Find where the given text appears and provide that cell's center as (x, y) coordinate. 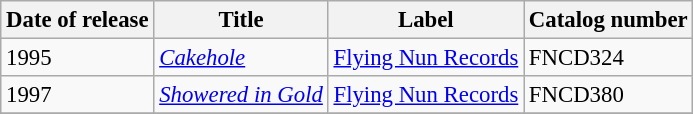
FNCD380 (608, 95)
Catalog number (608, 20)
Date of release (78, 20)
1995 (78, 58)
Showered in Gold (241, 95)
Title (241, 20)
FNCD324 (608, 58)
1997 (78, 95)
Cakehole (241, 58)
Label (426, 20)
